Search for the cell housing the specified text and yield its [X, Y] center coordinate. 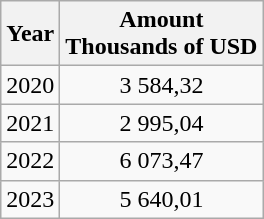
2023 [30, 199]
2 995,04 [162, 123]
3 584,32 [162, 85]
2020 [30, 85]
AmountThousands of USD [162, 34]
2021 [30, 123]
Year [30, 34]
5 640,01 [162, 199]
2022 [30, 161]
6 073,47 [162, 161]
